Capture the cell that displays the provided text and extract its [X, Y] central coordinate. 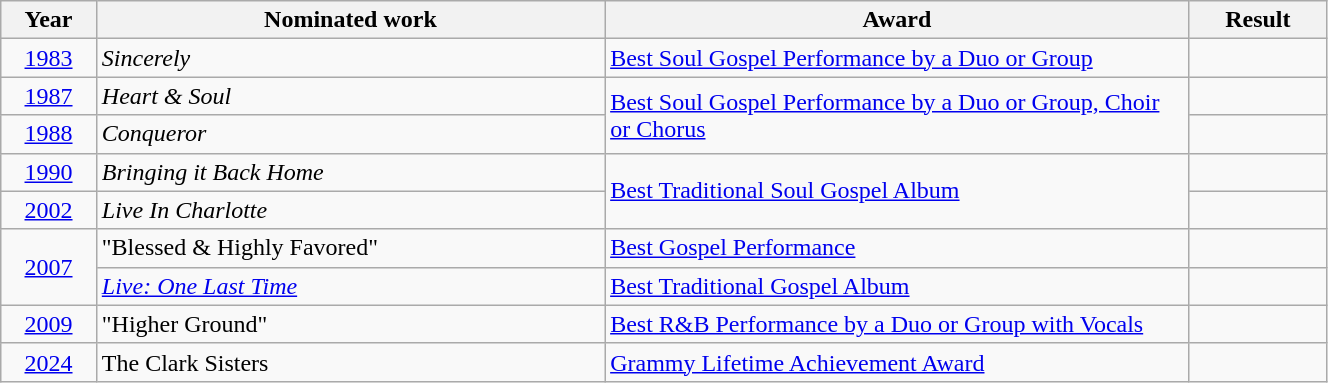
Live In Charlotte [350, 210]
Bringing it Back Home [350, 172]
Grammy Lifetime Achievement Award [898, 362]
Heart & Soul [350, 96]
Best Gospel Performance [898, 248]
Award [898, 20]
2007 [49, 267]
Result [1258, 20]
1990 [49, 172]
Conqueror [350, 134]
1988 [49, 134]
Best Traditional Gospel Album [898, 286]
Nominated work [350, 20]
Best Soul Gospel Performance by a Duo or Group, Choir or Chorus [898, 115]
"Blessed & Highly Favored" [350, 248]
2009 [49, 324]
2024 [49, 362]
Best Traditional Soul Gospel Album [898, 191]
Best R&B Performance by a Duo or Group with Vocals [898, 324]
"Higher Ground" [350, 324]
Sincerely [350, 58]
1983 [49, 58]
Best Soul Gospel Performance by a Duo or Group [898, 58]
1987 [49, 96]
Live: One Last Time [350, 286]
The Clark Sisters [350, 362]
2002 [49, 210]
Year [49, 20]
